Detect which cell encompasses the target text, then output its (X, Y) center coordinate. 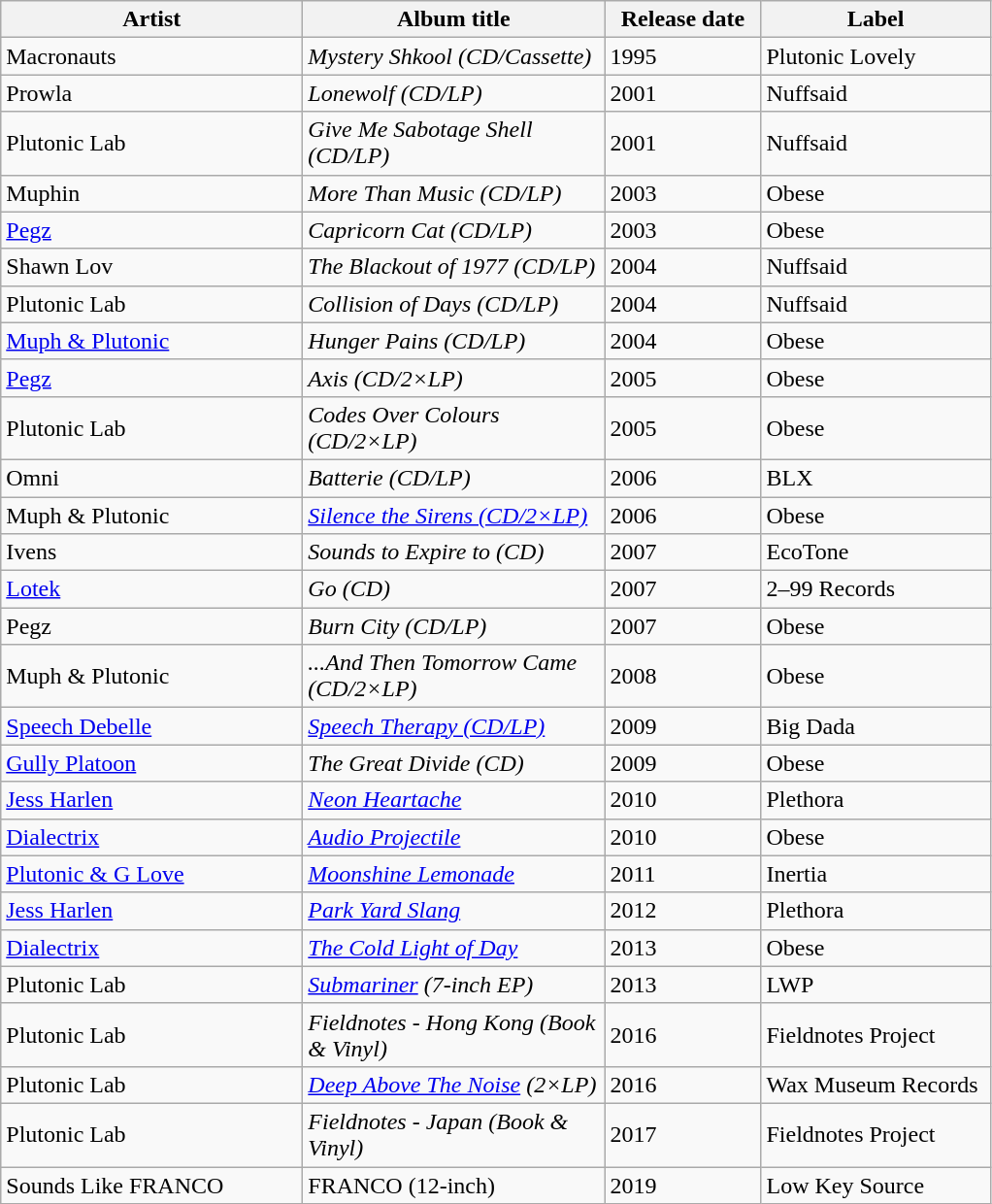
Muphin (151, 193)
...And Then Tomorrow Came (CD/2×LP) (454, 676)
Hunger Pains (CD/LP) (454, 341)
Gully Platoon (151, 763)
Audio Projectile (454, 837)
Sounds Like FRANCO (151, 1186)
The Cold Light of Day (454, 948)
Axis (CD/2×LP) (454, 378)
The Great Divide (CD) (454, 763)
Lonewolf (CD/LP) (454, 93)
Deep Above The Noise (2×LP) (454, 1085)
Sounds to Expire to (CD) (454, 552)
Burn City (CD/LP) (454, 626)
Wax Museum Records (876, 1085)
Park Yard Slang (454, 911)
1995 (683, 56)
Low Key Source (876, 1186)
Collision of Days (CD/LP) (454, 304)
EcoTone (876, 552)
Shawn Lov (151, 267)
Album title (454, 19)
FRANCO (12-inch) (454, 1186)
2017 (683, 1134)
Big Dada (876, 726)
Prowla (151, 93)
Capricorn Cat (CD/LP) (454, 230)
Omni (151, 478)
Label (876, 19)
Batterie (CD/LP) (454, 478)
Artist (151, 19)
Speech Debelle (151, 726)
Ivens (151, 552)
Silence the Sirens (CD/2×LP) (454, 516)
LWP (876, 985)
Release date (683, 19)
More Than Music (CD/LP) (454, 193)
Go (CD) (454, 589)
Neon Heartache (454, 800)
Speech Therapy (CD/LP) (454, 726)
2019 (683, 1186)
Mystery Shkool (CD/Cassette) (454, 56)
The Blackout of 1977 (CD/LP) (454, 267)
Plutonic & G Love (151, 874)
Plutonic Lovely (876, 56)
2–99 Records (876, 589)
Moonshine Lemonade (454, 874)
Fieldnotes - Hong Kong (Book & Vinyl) (454, 1035)
2008 (683, 676)
Give Me Sabotage Shell (CD/LP) (454, 144)
Codes Over Colours (CD/2×LP) (454, 427)
Submariner (7-inch EP) (454, 985)
2011 (683, 874)
Inertia (876, 874)
Fieldnotes - Japan (Book & Vinyl) (454, 1134)
Macronauts (151, 56)
2012 (683, 911)
BLX (876, 478)
Lotek (151, 589)
